Capture the cell that displays the provided text and extract its [X, Y] central coordinate. 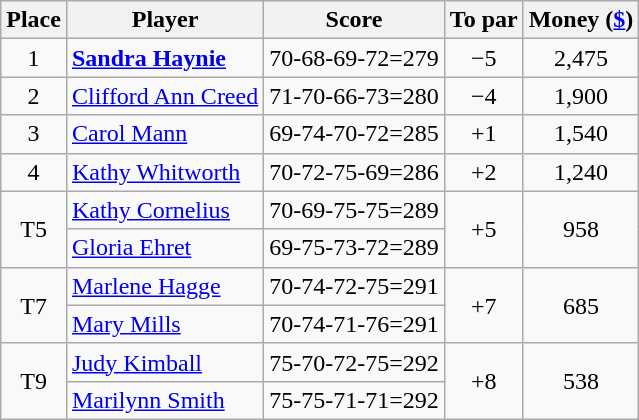
958 [581, 229]
2,475 [581, 58]
Kathy Cornelius [164, 210]
+7 [484, 305]
1 [34, 58]
Money ($) [581, 20]
1,540 [581, 134]
To par [484, 20]
685 [581, 305]
Gloria Ehret [164, 248]
3 [34, 134]
Place [34, 20]
−4 [484, 96]
70-69-75-75=289 [354, 210]
538 [581, 381]
71-70-66-73=280 [354, 96]
Carol Mann [164, 134]
2 [34, 96]
70-72-75-69=286 [354, 172]
+2 [484, 172]
Marilynn Smith [164, 400]
75-70-72-75=292 [354, 362]
−5 [484, 58]
Score [354, 20]
69-74-70-72=285 [354, 134]
70-68-69-72=279 [354, 58]
Judy Kimball [164, 362]
4 [34, 172]
Player [164, 20]
T5 [34, 229]
T9 [34, 381]
Kathy Whitworth [164, 172]
69-75-73-72=289 [354, 248]
Marlene Hagge [164, 286]
70-74-71-76=291 [354, 324]
70-74-72-75=291 [354, 286]
1,900 [581, 96]
Mary Mills [164, 324]
+5 [484, 229]
1,240 [581, 172]
Sandra Haynie [164, 58]
T7 [34, 305]
75-75-71-71=292 [354, 400]
Clifford Ann Creed [164, 96]
+1 [484, 134]
+8 [484, 381]
